Pinpoint the cell where the given text exists, returning its (x, y) midpoint coordinate. 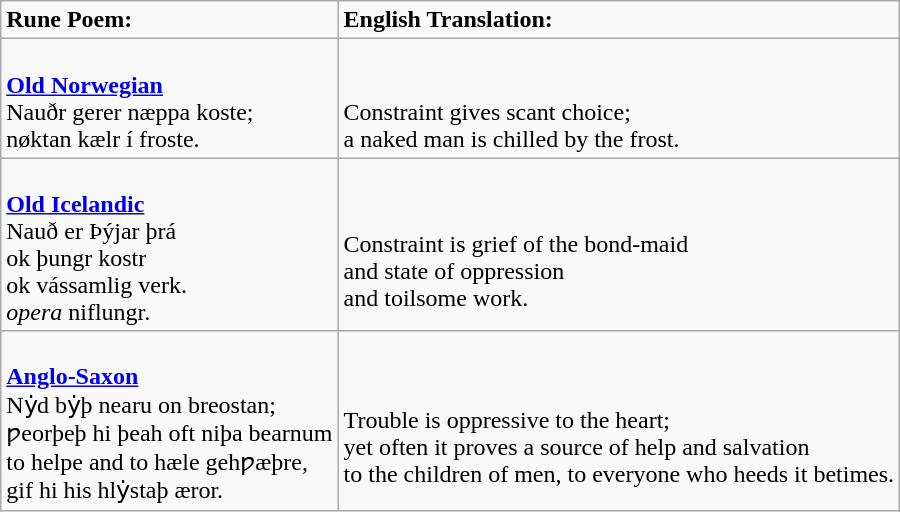
Trouble is oppressive to the heart; yet often it proves a source of help and salvation to the children of men, to everyone who heeds it betimes. (619, 420)
Old Icelandic Nauð er Þýjar þrá ok þungr kostr ok vássamlig verk. opera niflungr. (170, 244)
Constraint gives scant choice; a naked man is chilled by the frost. (619, 98)
Constraint is grief of the bond-maid and state of oppression and toilsome work. (619, 244)
Anglo-Saxon Nẏd bẏþ nearu on breostan; ƿeorþeþ hi þeah oft niþa bearnum to helpe and to hæle gehƿæþre, gif hi his hlẏstaþ æror. (170, 420)
Old Norwegian Nauðr gerer næppa koste; nøktan kælr í froste. (170, 98)
English Translation: (619, 20)
Rune Poem: (170, 20)
